Search for the cell housing the specified text and yield its (x, y) center coordinate. 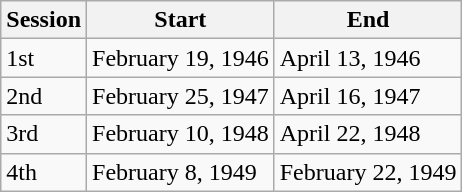
Start (181, 20)
February 22, 1949 (368, 172)
February 25, 1947 (181, 96)
April 22, 1948 (368, 134)
2nd (44, 96)
February 8, 1949 (181, 172)
February 19, 1946 (181, 58)
Session (44, 20)
April 13, 1946 (368, 58)
3rd (44, 134)
4th (44, 172)
1st (44, 58)
End (368, 20)
April 16, 1947 (368, 96)
February 10, 1948 (181, 134)
